Pinpoint the cell where the given text exists, returning its [x, y] midpoint coordinate. 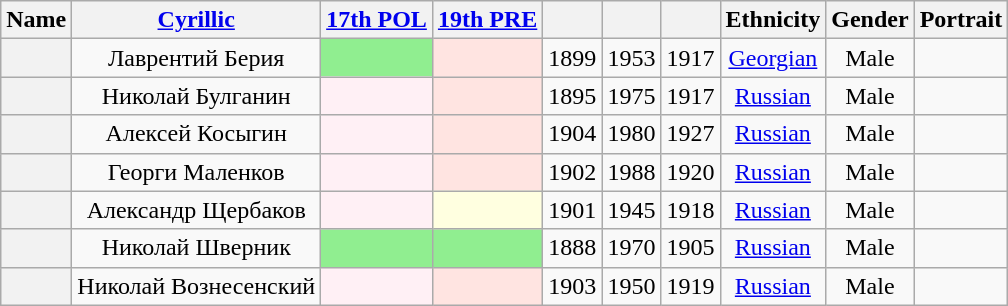
1975 [632, 96]
1988 [632, 172]
1927 [690, 134]
1980 [632, 134]
Gender [870, 20]
1895 [572, 96]
1888 [572, 248]
1904 [572, 134]
Георги Маленков [196, 172]
Cyrillic [196, 20]
Ethnicity [773, 20]
Николай Шверник [196, 248]
Name [36, 20]
1920 [690, 172]
1918 [690, 210]
Николай Булганин [196, 96]
Лаврентий Берия [196, 58]
19th PRE [487, 20]
1919 [690, 286]
1945 [632, 210]
1953 [632, 58]
Александр Щербаков [196, 210]
1950 [632, 286]
Николай Вознесенский [196, 286]
17th POL [377, 20]
1899 [572, 58]
1970 [632, 248]
Georgian [773, 58]
1903 [572, 286]
Portrait [961, 20]
1901 [572, 210]
1905 [690, 248]
Алексей Косыгин [196, 134]
1902 [572, 172]
